Capture the cell that displays the provided text and extract its [x, y] central coordinate. 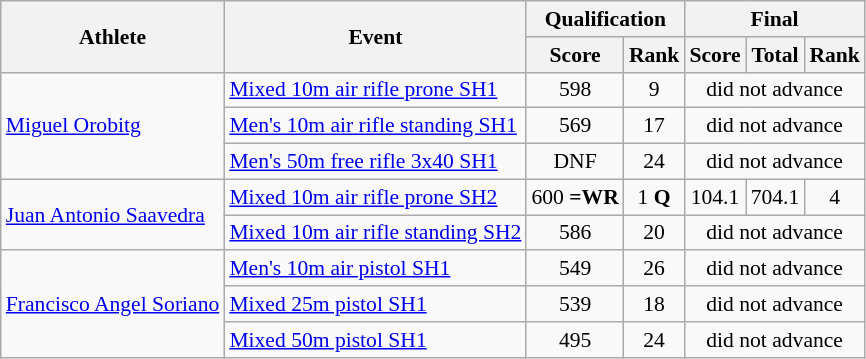
Juan Antonio Saavedra [113, 214]
495 [574, 340]
4 [834, 197]
Mixed 10m air rifle standing SH2 [375, 233]
26 [654, 269]
9 [654, 90]
598 [574, 90]
Qualification [605, 19]
Total [776, 55]
549 [574, 269]
586 [574, 233]
Athlete [113, 36]
18 [654, 304]
Event [375, 36]
Mixed 10m air rifle prone SH2 [375, 197]
Men's 50m free rifle 3x40 SH1 [375, 162]
Miguel Orobitg [113, 126]
Francisco Angel Soriano [113, 304]
Mixed 50m pistol SH1 [375, 340]
569 [574, 126]
20 [654, 233]
Mixed 25m pistol SH1 [375, 304]
Men's 10m air rifle standing SH1 [375, 126]
539 [574, 304]
1 Q [654, 197]
DNF [574, 162]
Men's 10m air pistol SH1 [375, 269]
Final [774, 19]
104.1 [714, 197]
600 =WR [574, 197]
704.1 [776, 197]
Mixed 10m air rifle prone SH1 [375, 90]
17 [654, 126]
